Identify which cell holds the provided text, then report its [x, y] central coordinate. 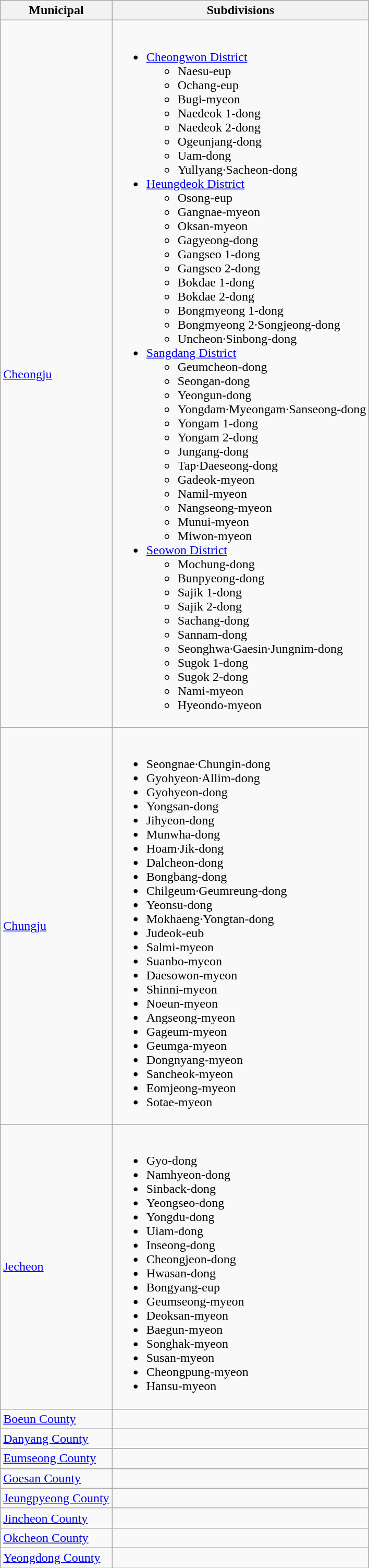
Jincheon County [56, 1518]
Boeun County [56, 1419]
Chungju [56, 926]
Yeongdong County [56, 1558]
Municipal [56, 10]
Jeungpyeong County [56, 1498]
Goesan County [56, 1478]
Danyang County [56, 1439]
Eumseong County [56, 1458]
Cheongju [56, 374]
Okcheon County [56, 1538]
Subdivisions [241, 10]
Jecheon [56, 1267]
